Identify which cell holds the provided text, then report its [x, y] central coordinate. 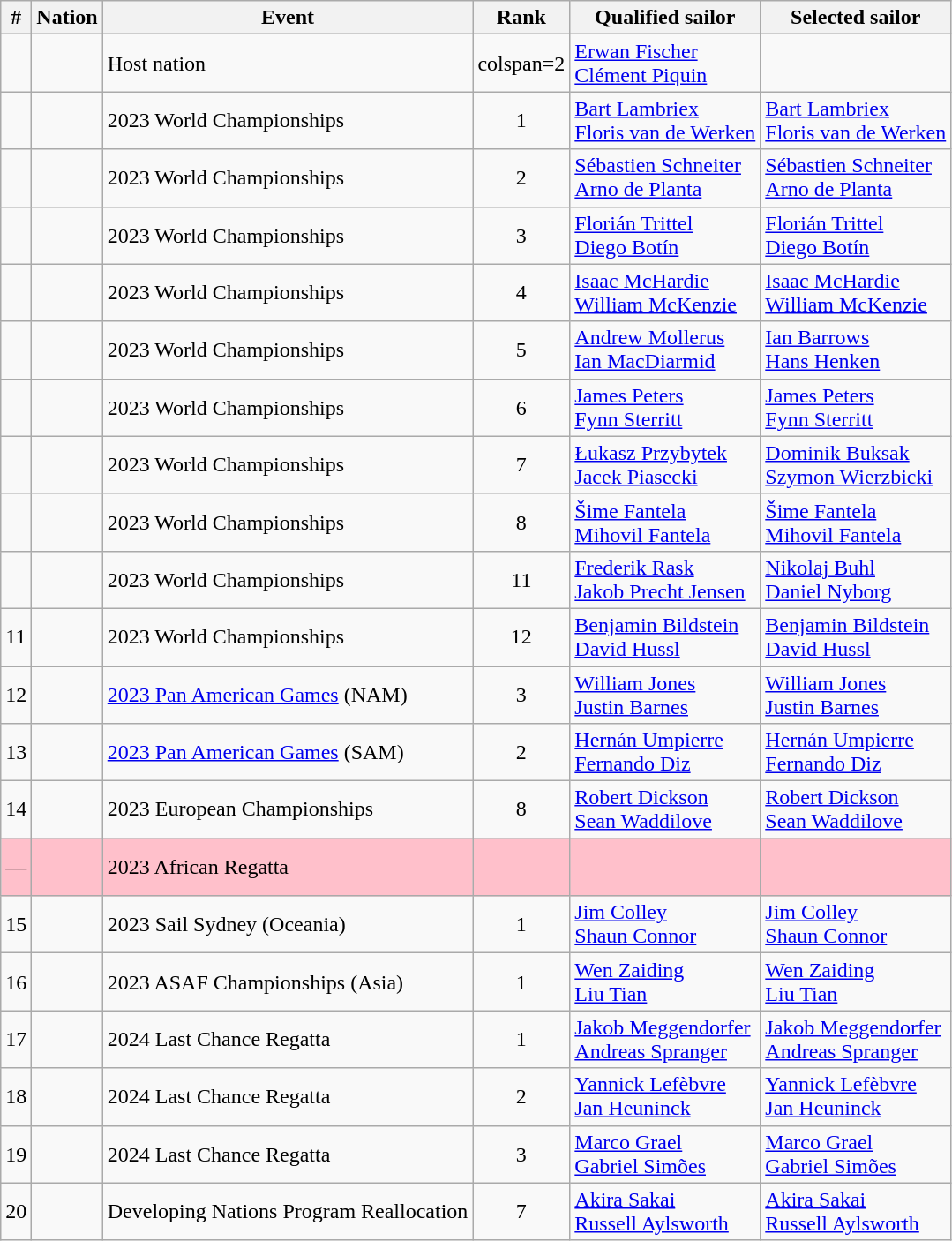
2023 Pan American Games (SAM) [288, 752]
Erwan FischerClément Piquin [665, 64]
5 [521, 350]
6 [521, 408]
colspan=2 [521, 64]
Andrew MollerusIan MacDiarmid [665, 350]
2023 Pan American Games (NAM) [288, 694]
Rank [521, 18]
Frederik RaskJakob Precht Jensen [665, 579]
Event [288, 18]
2023 European Championships [288, 810]
18 [16, 1096]
2023 African Regatta [288, 867]
Host nation [288, 64]
20 [16, 1211]
16 [16, 982]
— [16, 867]
15 [16, 925]
Qualified sailor [665, 18]
Dominik BuksakSzymon Wierzbicki [856, 464]
2023 Sail Sydney (Oceania) [288, 925]
19 [16, 1155]
Nikolaj BuhlDaniel Nyborg [856, 579]
2023 ASAF Championships (Asia) [288, 982]
14 [16, 810]
Nation [67, 18]
Developing Nations Program Reallocation [288, 1211]
# [16, 18]
4 [521, 293]
Łukasz PrzybytekJacek Piasecki [665, 464]
17 [16, 1040]
13 [16, 752]
Selected sailor [856, 18]
Ian BarrowsHans Henken [856, 350]
